From the cell containing the given text, extract its center point as [x, y] coordinate. 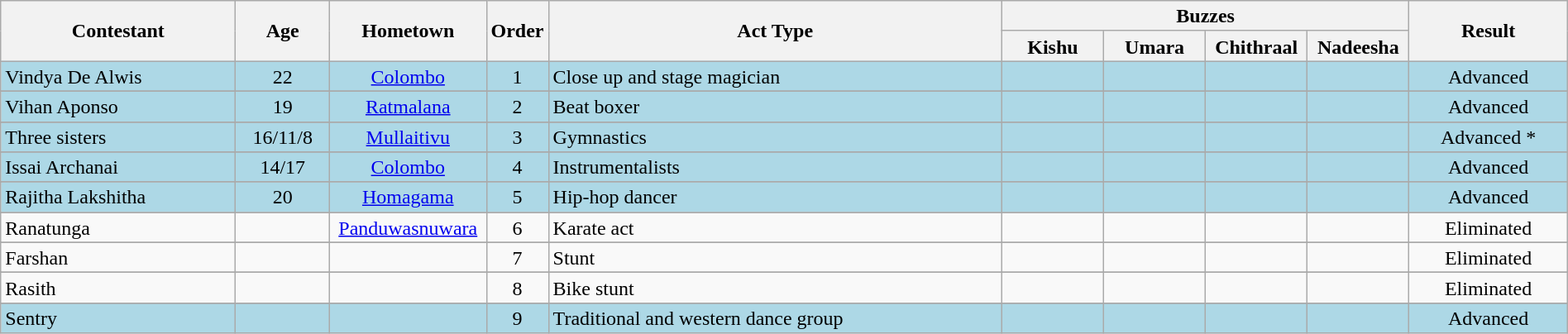
Vihan Aponso [118, 106]
22 [283, 76]
Advanced * [1489, 137]
Nadeesha [1358, 46]
Rasith [118, 288]
3 [518, 137]
1 [518, 76]
Gymnastics [775, 137]
2 [518, 106]
20 [283, 197]
Order [518, 31]
Farshan [118, 258]
Panduwasnuwara [409, 228]
Kishu [1052, 46]
Umara [1154, 46]
Act Type [775, 31]
Hometown [409, 31]
Contestant [118, 31]
Ratmalana [409, 106]
Three sisters [118, 137]
6 [518, 228]
Close up and stage magician [775, 76]
Age [283, 31]
Stunt [775, 258]
4 [518, 167]
16/11/8 [283, 137]
Buzzes [1206, 17]
7 [518, 258]
9 [518, 317]
Vindya De Alwis [118, 76]
Chithraal [1257, 46]
8 [518, 288]
Result [1489, 31]
Rajitha Lakshitha [118, 197]
Ranatunga [118, 228]
Mullaitivu [409, 137]
Issai Archanai [118, 167]
Karate act [775, 228]
Sentry [118, 317]
Traditional and western dance group [775, 317]
Hip-hop dancer [775, 197]
5 [518, 197]
Instrumentalists [775, 167]
Beat boxer [775, 106]
14/17 [283, 167]
Bike stunt [775, 288]
Homagama [409, 197]
19 [283, 106]
